Output the [X, Y] coordinate of the center of the cell containing the given text.  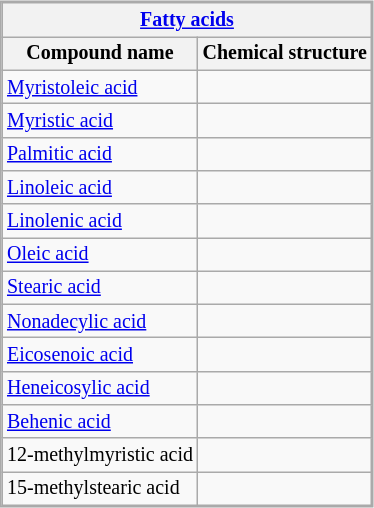
Chemical structure [285, 54]
Linolenic acid [100, 220]
Oleic acid [100, 254]
Fatty acids [186, 20]
Myristoleic acid [100, 86]
15-methylstearic acid [100, 488]
Compound name [100, 54]
Myristic acid [100, 120]
Nonadecylic acid [100, 320]
Heneicosylic acid [100, 388]
12-methylmyristic acid [100, 454]
Eicosenoic acid [100, 354]
Stearic acid [100, 288]
Palmitic acid [100, 154]
Behenic acid [100, 422]
Linoleic acid [100, 188]
